Extract the [x, y] coordinate from the center of the cell holding the provided text.  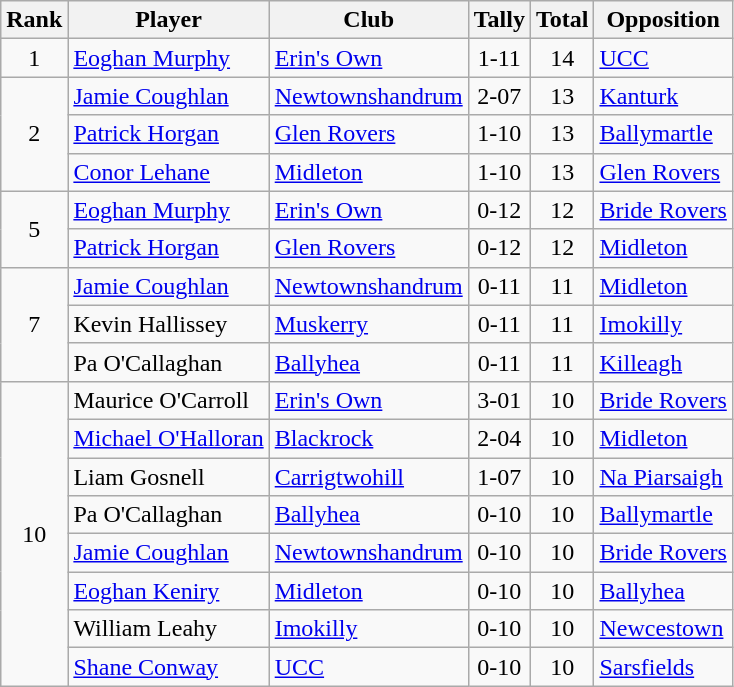
William Leahy [168, 629]
Na Piarsaigh [663, 477]
Opposition [663, 20]
Player [168, 20]
Michael O'Halloran [168, 438]
2-04 [499, 438]
2-07 [499, 96]
Tally [499, 20]
2 [34, 134]
14 [562, 58]
Rank [34, 20]
1 [34, 58]
5 [34, 229]
Kevin Hallissey [168, 324]
Killeagh [663, 362]
Blackrock [368, 438]
Total [562, 20]
Club [368, 20]
7 [34, 324]
Sarsfields [663, 667]
Eoghan Keniry [168, 591]
1-07 [499, 477]
Shane Conway [168, 667]
Muskerry [368, 324]
Liam Gosnell [168, 477]
3-01 [499, 400]
Newcestown [663, 629]
Carrigtwohill [368, 477]
Kanturk [663, 96]
Maurice O'Carroll [168, 400]
Conor Lehane [168, 172]
1-11 [499, 58]
